From the cell containing the given text, extract its center point as (X, Y) coordinate. 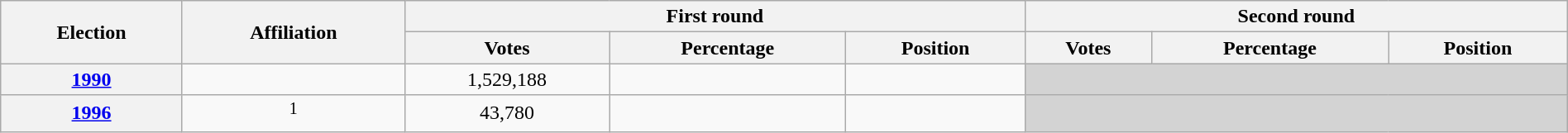
1996 (92, 114)
Election (92, 32)
1 (293, 114)
Second round (1296, 17)
43,780 (506, 114)
First round (715, 17)
1990 (92, 79)
1,529,188 (506, 79)
Affiliation (293, 32)
